Return (x, y) of the center of cell containing provided text 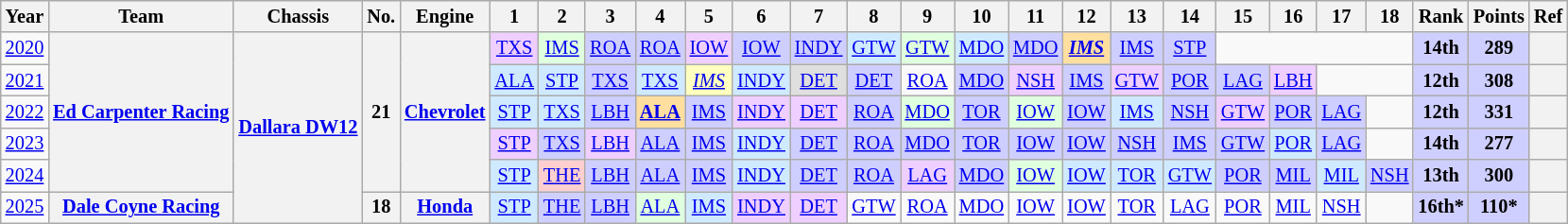
2022 (25, 112)
3 (611, 16)
Honda (444, 207)
Engine (444, 16)
21 (381, 112)
5 (709, 16)
16th* (1440, 207)
110* (1499, 207)
11 (1036, 16)
Dallara DW12 (298, 128)
8 (873, 16)
2023 (25, 144)
Dale Coyne Racing (141, 207)
13 (1137, 16)
Points (1499, 16)
Rank (1440, 16)
277 (1499, 144)
Ref (1548, 16)
Team (141, 16)
No. (381, 16)
289 (1499, 48)
4 (660, 16)
17 (1341, 16)
2 (561, 16)
10 (981, 16)
Year (25, 16)
2020 (25, 48)
Chevrolet (444, 112)
9 (926, 16)
14 (1190, 16)
Ed Carpenter Racing (141, 112)
2024 (25, 176)
13th (1440, 176)
Chassis (298, 16)
16 (1293, 16)
2025 (25, 207)
15 (1243, 16)
300 (1499, 176)
331 (1499, 112)
7 (818, 16)
12 (1086, 16)
308 (1499, 80)
2021 (25, 80)
1 (514, 16)
6 (762, 16)
